Determine the [X, Y] coordinate at the center of the cell enclosing the given text.  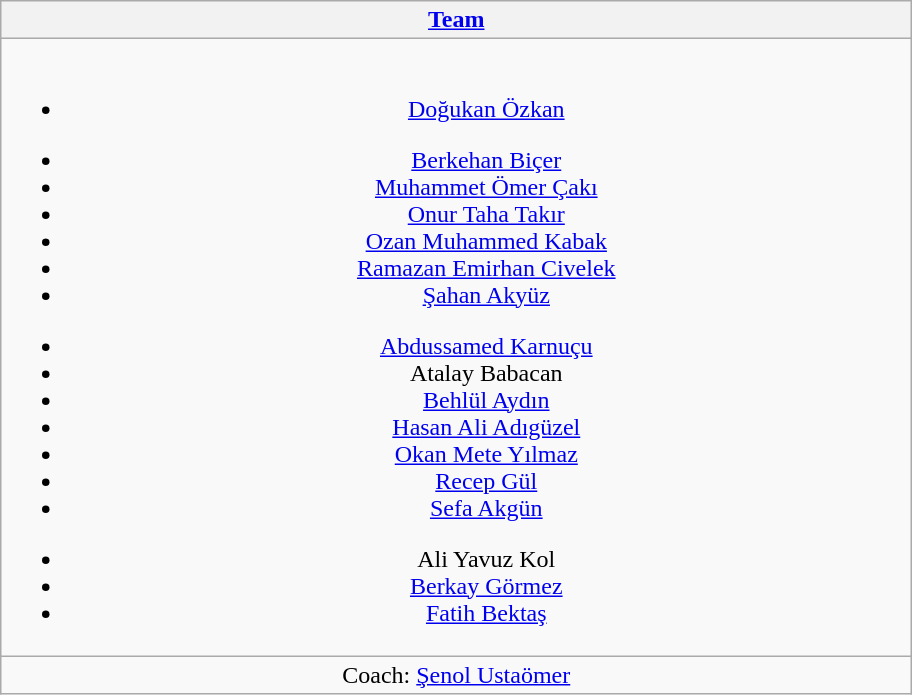
Coach: Şenol Ustaömer [456, 675]
Team [456, 20]
